Provide the (X, Y) coordinate of the cell's center where the given text is located.  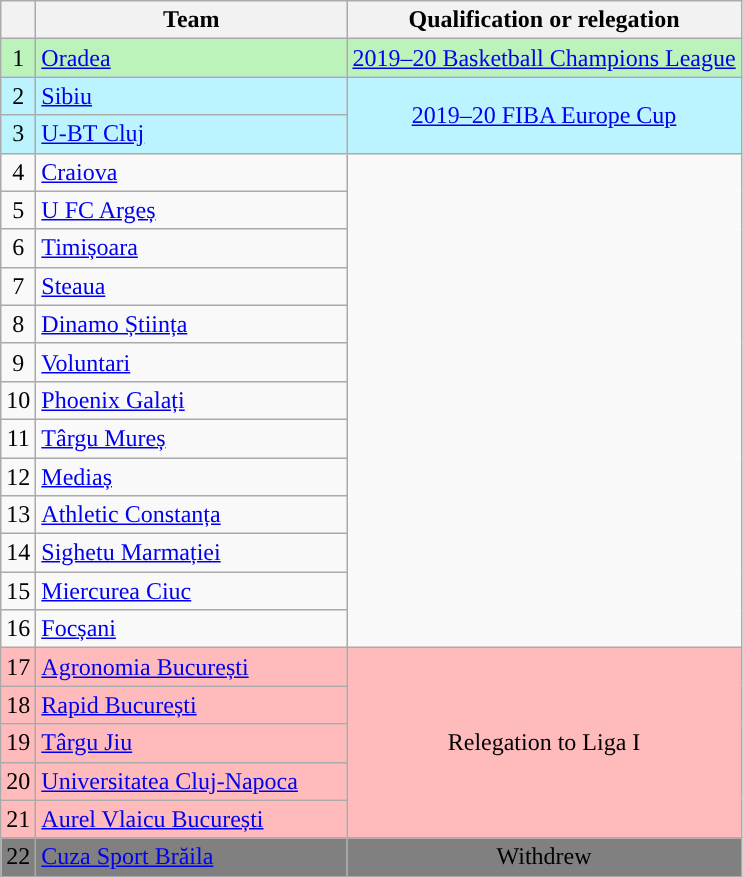
Team (192, 20)
Rapid București (192, 705)
13 (18, 515)
10 (18, 400)
Dinamo Știința (192, 324)
4 (18, 172)
2019–20 FIBA Europe Cup (544, 115)
Târgu Mureș (192, 438)
Sighetu Marmației (192, 553)
Sibiu (192, 96)
Oradea (192, 58)
15 (18, 591)
U-BT Cluj (192, 134)
U FC Argeș (192, 210)
Craiova (192, 172)
18 (18, 705)
2019–20 Basketball Champions League (544, 58)
2 (18, 96)
Universitatea Cluj-Napoca (192, 781)
21 (18, 819)
Târgu Jiu (192, 743)
Mediaș (192, 477)
14 (18, 553)
Phoenix Galați (192, 400)
11 (18, 438)
Agronomia București (192, 667)
Cuza Sport Brăila (192, 857)
1 (18, 58)
8 (18, 324)
3 (18, 134)
Withdrew (544, 857)
Athletic Constanța (192, 515)
16 (18, 629)
17 (18, 667)
Voluntari (192, 362)
Focșani (192, 629)
Timișoara (192, 248)
22 (18, 857)
9 (18, 362)
7 (18, 286)
6 (18, 248)
12 (18, 477)
20 (18, 781)
Steaua (192, 286)
Miercurea Ciuc (192, 591)
5 (18, 210)
Aurel Vlaicu București (192, 819)
Relegation to Liga I (544, 743)
Qualification or relegation (544, 20)
19 (18, 743)
